Return the [X, Y] coordinate for the center point of the cell that contains the specified text.  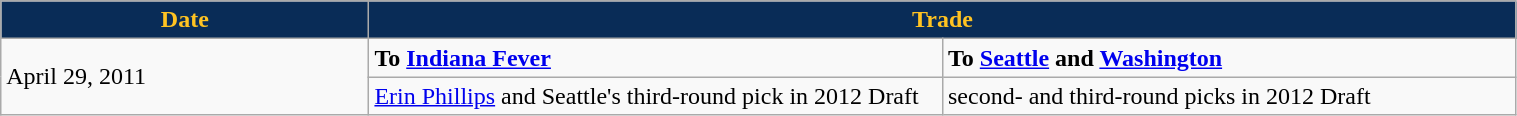
Erin Phillips and Seattle's third-round pick in 2012 Draft [656, 96]
April 29, 2011 [185, 77]
Trade [942, 20]
To Indiana Fever [656, 58]
second- and third-round picks in 2012 Draft [1229, 96]
Date [185, 20]
To Seattle and Washington [1229, 58]
